From the cell containing the given text, extract its center point as (X, Y) coordinate. 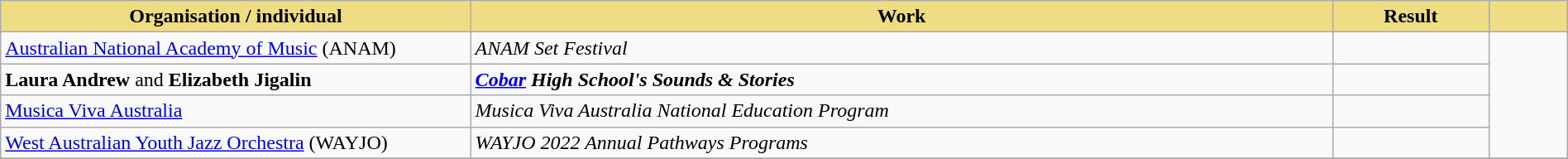
Result (1411, 17)
Organisation / individual (236, 17)
Laura Andrew and Elizabeth Jigalin (236, 79)
Cobar High School's Sounds & Stories (901, 79)
WAYJO 2022 Annual Pathways Programs (901, 142)
Australian National Academy of Music (ANAM) (236, 48)
Musica Viva Australia National Education Program (901, 111)
Musica Viva Australia (236, 111)
West Australian Youth Jazz Orchestra (WAYJO) (236, 142)
Work (901, 17)
ANAM Set Festival (901, 48)
